Return the [x, y] coordinate for the center point of the cell that contains the specified text.  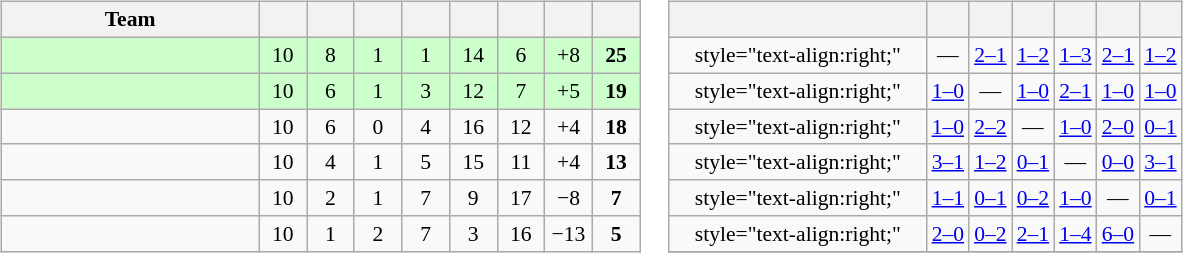
14 [473, 55]
17 [521, 198]
8 [330, 55]
−8 [569, 198]
+5 [569, 91]
6–0 [1118, 234]
11 [521, 162]
1–3 [1076, 55]
18 [616, 127]
25 [616, 55]
13 [616, 162]
9 [473, 198]
+8 [569, 55]
−13 [569, 234]
Team [130, 20]
19 [616, 91]
0 [378, 127]
1–1 [948, 198]
0–0 [1118, 162]
15 [473, 162]
2–2 [990, 127]
1–4 [1076, 234]
